Return the (X, Y) coordinate for the center point of the cell that contains the specified text.  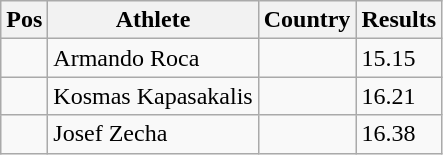
Armando Roca (153, 58)
Kosmas Kapasakalis (153, 96)
15.15 (399, 58)
16.38 (399, 134)
Country (307, 20)
Josef Zecha (153, 134)
16.21 (399, 96)
Athlete (153, 20)
Results (399, 20)
Pos (24, 20)
